Scan for the cell matching the given text and deliver its (X, Y) coordinate at center. 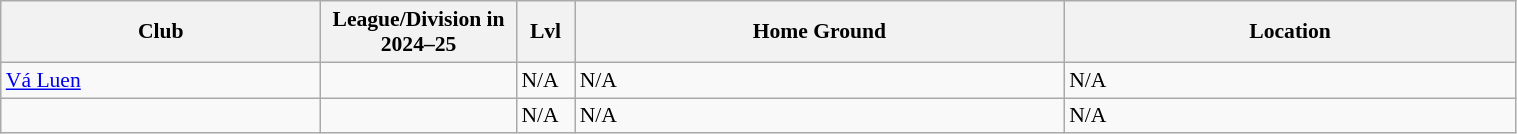
Club (161, 32)
League/Division in 2024–25 (419, 32)
Vá Luen (161, 80)
Location (1290, 32)
Lvl (545, 32)
Home Ground (820, 32)
